Detect which cell encompasses the target text, then output its [X, Y] center coordinate. 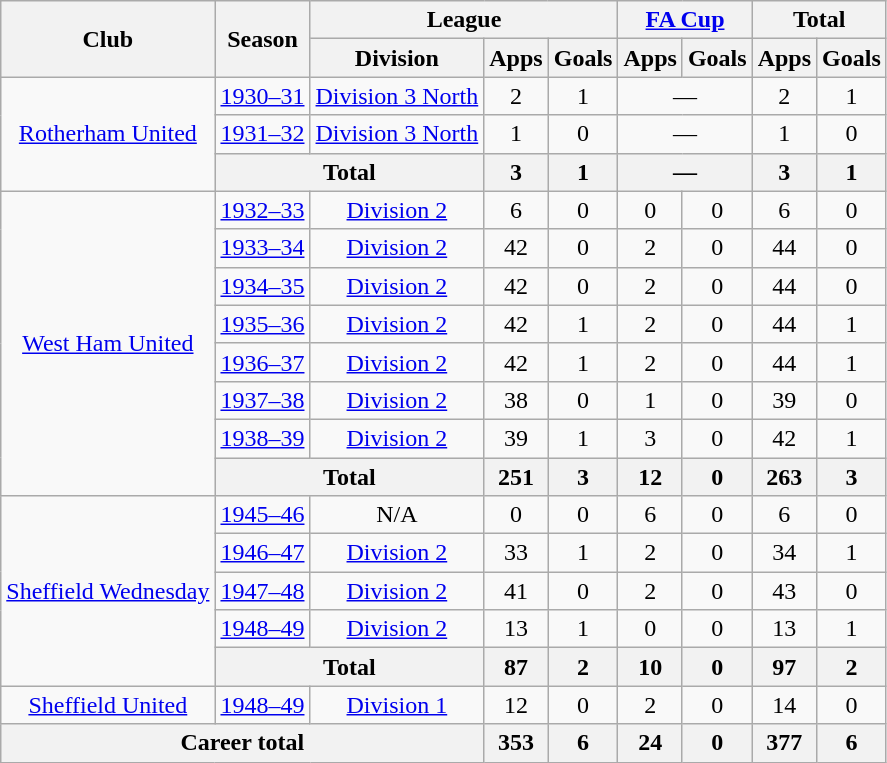
38 [516, 400]
Career total [242, 743]
24 [650, 743]
N/A [397, 515]
1938–39 [262, 438]
251 [516, 477]
1931–32 [262, 134]
Club [108, 39]
1937–38 [262, 400]
West Ham United [108, 343]
87 [516, 667]
Season [262, 39]
Division [397, 58]
1932–33 [262, 210]
41 [516, 591]
1946–47 [262, 553]
Rotherham United [108, 134]
97 [784, 667]
1947–48 [262, 591]
377 [784, 743]
353 [516, 743]
1936–37 [262, 362]
10 [650, 667]
14 [784, 705]
Sheffield United [108, 705]
33 [516, 553]
1945–46 [262, 515]
Sheffield Wednesday [108, 591]
43 [784, 591]
Division 1 [397, 705]
1935–36 [262, 324]
34 [784, 553]
FA Cup [685, 20]
1930–31 [262, 96]
1933–34 [262, 248]
263 [784, 477]
1934–35 [262, 286]
League [464, 20]
